Find where the given text appears and provide that cell's center as (x, y) coordinate. 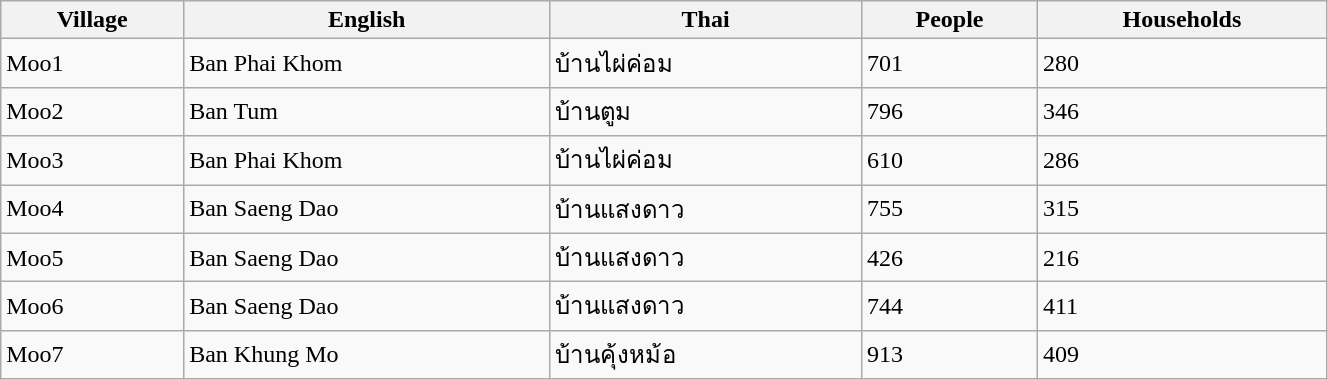
426 (949, 258)
Moo3 (92, 160)
Moo4 (92, 208)
Ban Tum (367, 112)
บ้านคุ้งหม้อ (706, 354)
Moo5 (92, 258)
216 (1182, 258)
People (949, 20)
Moo1 (92, 64)
744 (949, 306)
409 (1182, 354)
Moo7 (92, 354)
755 (949, 208)
Moo6 (92, 306)
Ban Khung Mo (367, 354)
913 (949, 354)
Thai (706, 20)
286 (1182, 160)
315 (1182, 208)
796 (949, 112)
610 (949, 160)
701 (949, 64)
Moo2 (92, 112)
280 (1182, 64)
English (367, 20)
Households (1182, 20)
Village (92, 20)
บ้านตูม (706, 112)
346 (1182, 112)
411 (1182, 306)
